Determine the (x, y) coordinate at the center of the cell enclosing the given text.  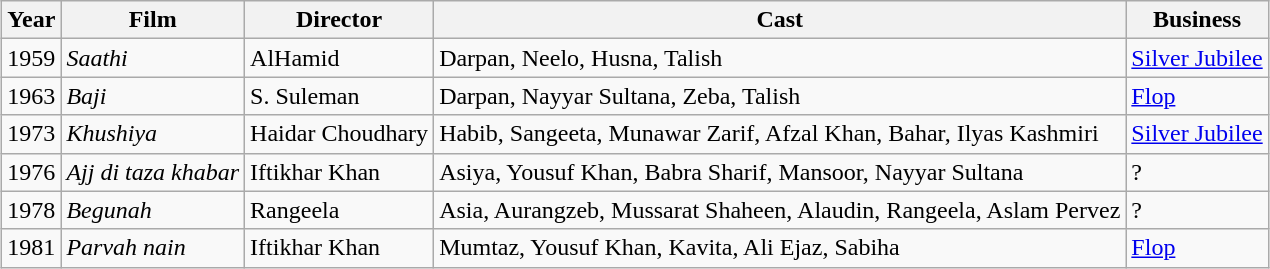
AlHamid (340, 58)
1976 (32, 172)
Ajj di taza khabar (153, 172)
Business (1197, 20)
Director (340, 20)
1959 (32, 58)
1973 (32, 134)
Film (153, 20)
Baji (153, 96)
Asiya, Yousuf Khan, Babra Sharif, Mansoor, Nayyar Sultana (780, 172)
Asia, Aurangzeb, Mussarat Shaheen, Alaudin, Rangeela, Aslam Pervez (780, 210)
1981 (32, 248)
1963 (32, 96)
Begunah (153, 210)
Rangeela (340, 210)
Year (32, 20)
Darpan, Neelo, Husna, Talish (780, 58)
Habib, Sangeeta, Munawar Zarif, Afzal Khan, Bahar, Ilyas Kashmiri (780, 134)
1978 (32, 210)
Mumtaz, Yousuf Khan, Kavita, Ali Ejaz, Sabiha (780, 248)
S. Suleman (340, 96)
Cast (780, 20)
Khushiya (153, 134)
Haidar Choudhary (340, 134)
Saathi (153, 58)
Darpan, Nayyar Sultana, Zeba, Talish (780, 96)
Parvah nain (153, 248)
